Detect which cell encompasses the target text, then output its [X, Y] center coordinate. 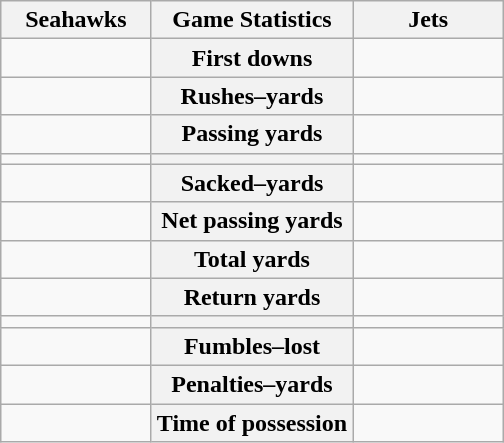
Seahawks [76, 20]
Net passing yards [252, 221]
Fumbles–lost [252, 346]
Return yards [252, 297]
Rushes–yards [252, 96]
Total yards [252, 259]
Sacked–yards [252, 183]
Time of possession [252, 423]
Passing yards [252, 134]
Penalties–yards [252, 384]
First downs [252, 58]
Jets [428, 20]
Game Statistics [252, 20]
